Identify which cell holds the provided text, then report its (X, Y) central coordinate. 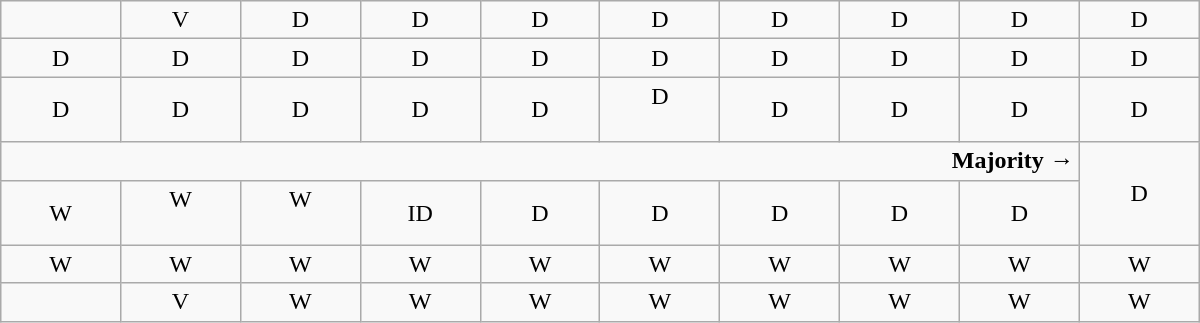
Majority → (540, 161)
ID (420, 212)
